Find where the given text appears and provide that cell's center as (X, Y) coordinate. 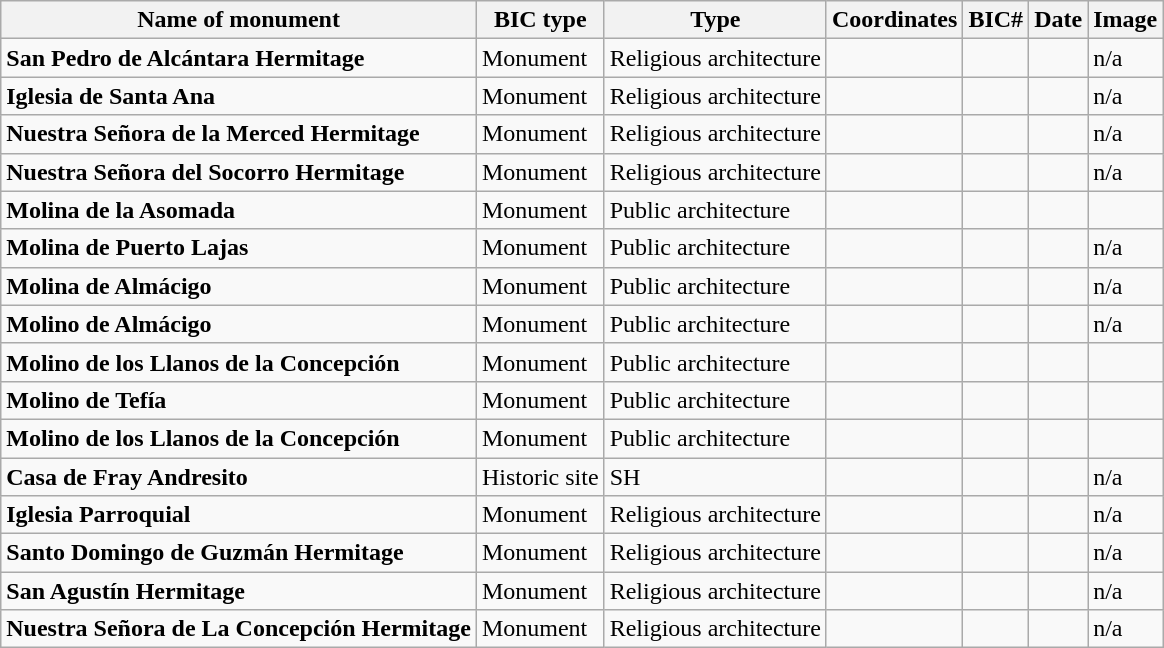
Iglesia Parroquial (239, 515)
Type (715, 20)
Iglesia de Santa Ana (239, 96)
Molina de Almácigo (239, 286)
Historic site (540, 477)
BIC type (540, 20)
Molino de Tefía (239, 400)
San Pedro de Alcántara Hermitage (239, 58)
Molino de Almácigo (239, 324)
BIC# (996, 20)
Image (1126, 20)
Casa de Fray Andresito (239, 477)
Molina de la Asomada (239, 210)
SH (715, 477)
San Agustín Hermitage (239, 591)
Name of monument (239, 20)
Coordinates (894, 20)
Nuestra Señora de La Concepción Hermitage (239, 629)
Santo Domingo de Guzmán Hermitage (239, 553)
Nuestra Señora de la Merced Hermitage (239, 134)
Nuestra Señora del Socorro Hermitage (239, 172)
Date (1058, 20)
Molina de Puerto Lajas (239, 248)
